Search for the cell housing the specified text and yield its [x, y] center coordinate. 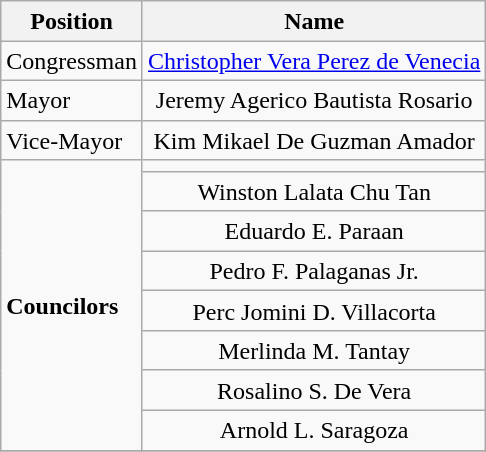
Position [72, 21]
Councilors [72, 305]
Pedro F. Palaganas Jr. [314, 271]
Arnold L. Saragoza [314, 430]
Congressman [72, 61]
Rosalino S. De Vera [314, 390]
Merlinda M. Tantay [314, 351]
Jeremy Agerico Bautista Rosario [314, 100]
Eduardo E. Paraan [314, 231]
Christopher Vera Perez de Venecia [314, 61]
Perc Jomini D. Villacorta [314, 311]
Kim Mikael De Guzman Amador [314, 140]
Name [314, 21]
Vice-Mayor [72, 140]
Mayor [72, 100]
Winston Lalata Chu Tan [314, 191]
